Output the [x, y] coordinate of the center of the cell containing the given text.  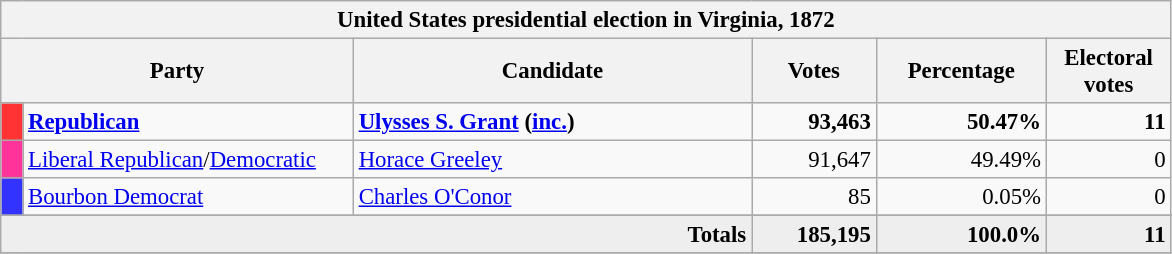
50.47% [961, 122]
93,463 [814, 122]
Electoral votes [1108, 72]
Totals [376, 235]
Candidate [552, 72]
91,647 [814, 160]
Horace Greeley [552, 160]
United States presidential election in Virginia, 1872 [586, 20]
0.05% [961, 197]
185,195 [814, 235]
Ulysses S. Grant (inc.) [552, 122]
Bourbon Democrat [188, 197]
Republican [188, 122]
85 [814, 197]
Votes [814, 72]
Percentage [961, 72]
100.0% [961, 235]
Charles O'Conor [552, 197]
49.49% [961, 160]
Party [178, 72]
Liberal Republican/Democratic [188, 160]
